Locate the cell with the specified text and output its (x, y) center coordinate. 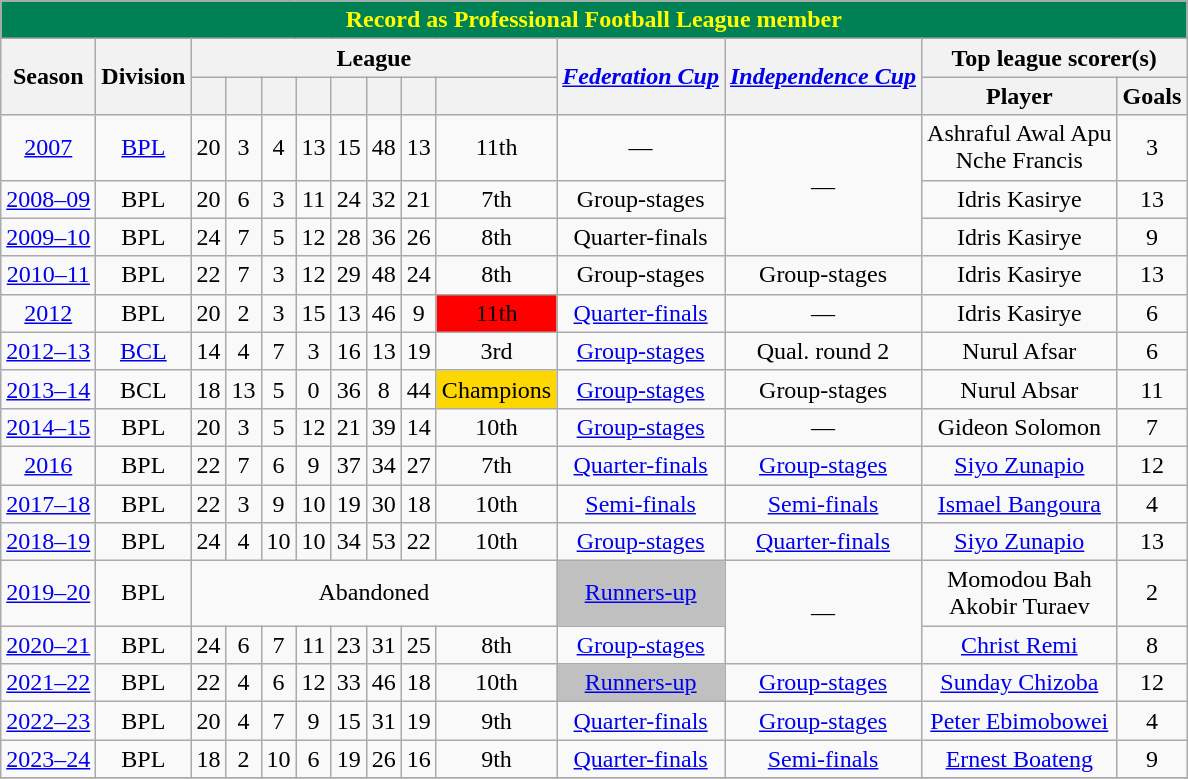
Nurul Afsar (1020, 351)
Ashraful Awal Apu Nche Francis (1020, 148)
Ernest Boateng (1020, 759)
2012 (48, 313)
Top league scorer(s) (1054, 58)
2019–20 (48, 594)
2010–11 (48, 275)
3rd (496, 351)
Momodou Bah Akobir Turaev (1020, 594)
2013–14 (48, 389)
League (374, 58)
Nurul Absar (1020, 389)
Player (1020, 96)
Abandoned (374, 594)
2007 (48, 148)
29 (348, 275)
53 (384, 542)
25 (418, 645)
2022–23 (48, 721)
Sunday Chizoba (1020, 683)
Champions (496, 389)
Peter Ebimobowei (1020, 721)
Independence Cup (822, 77)
Record as Professional Football League member (594, 20)
2014–15 (48, 427)
Qual. round 2 (822, 351)
32 (384, 199)
2009–10 (48, 237)
2018–19 (48, 542)
23 (348, 645)
2021–22 (48, 683)
39 (384, 427)
Season (48, 77)
2016 (48, 465)
28 (348, 237)
Gideon Solomon (1020, 427)
Division (144, 77)
27 (418, 465)
44 (418, 389)
Christ Remi (1020, 645)
2023–24 (48, 759)
2020–21 (48, 645)
33 (348, 683)
2012–13 (48, 351)
Goals (1152, 96)
0 (314, 389)
30 (384, 503)
Ismael Bangoura (1020, 503)
2008–09 (48, 199)
Federation Cup (641, 77)
2017–18 (48, 503)
37 (348, 465)
